Determine the [x, y] coordinate at the center of the cell enclosing the given text.  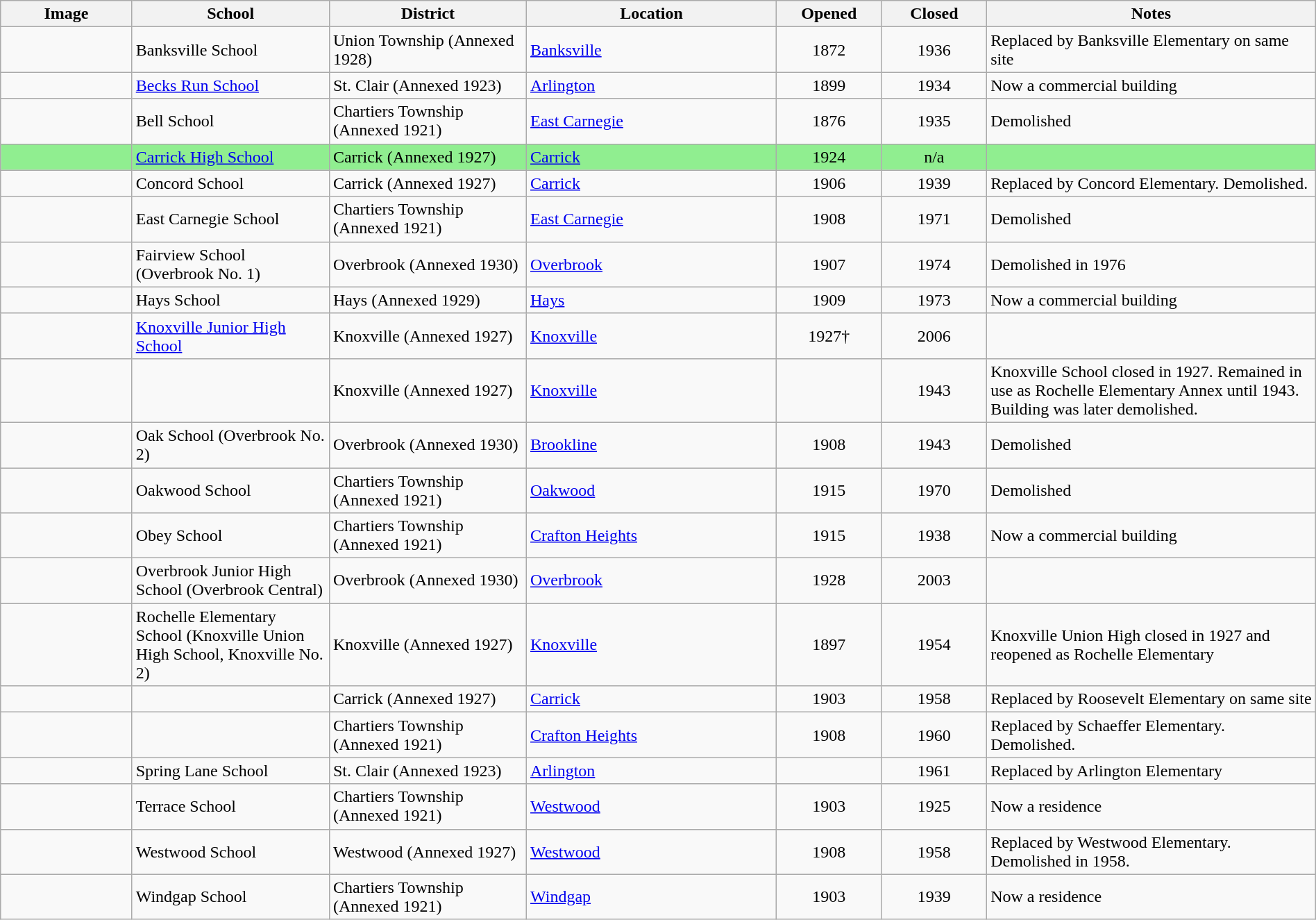
1899 [829, 85]
Knoxville Junior High School [230, 336]
Replaced by Banksville Elementary on same site [1151, 50]
1973 [934, 300]
Overbrook Junior High School (Overbrook Central) [230, 580]
Brookline [652, 444]
Terrace School [230, 807]
Banksville School [230, 50]
1970 [934, 490]
Oakwood School [230, 490]
1907 [829, 264]
Replaced by Concord Elementary. Demolished. [1151, 183]
1924 [829, 157]
Oakwood [652, 490]
Becks Run School [230, 85]
Westwood School [230, 851]
Hays [652, 300]
1897 [829, 644]
Concord School [230, 183]
2003 [934, 580]
1927† [829, 336]
Knoxville Union High closed in 1927 and reopened as Rochelle Elementary [1151, 644]
Windgap School [230, 897]
1954 [934, 644]
1909 [829, 300]
Westwood (Annexed 1927) [428, 851]
1872 [829, 50]
Notes [1151, 14]
1935 [934, 121]
Hays School [230, 300]
Rochelle Elementary School (Knoxville Union High School, Knoxville No. 2) [230, 644]
1906 [829, 183]
n/a [934, 157]
Location [652, 14]
Obey School [230, 536]
Replaced by Arlington Elementary [1151, 771]
1971 [934, 219]
1876 [829, 121]
Demolished in 1976 [1151, 264]
Replaced by Schaeffer Elementary. Demolished. [1151, 735]
Windgap [652, 897]
School [230, 14]
1936 [934, 50]
Closed [934, 14]
Spring Lane School [230, 771]
Replaced by Roosevelt Elementary on same site [1151, 699]
1925 [934, 807]
1928 [829, 580]
1934 [934, 85]
Union Township (Annexed 1928) [428, 50]
Banksville [652, 50]
2006 [934, 336]
Bell School [230, 121]
1938 [934, 536]
1960 [934, 735]
1974 [934, 264]
Knoxville School closed in 1927. Remained in use as Rochelle Elementary Annex until 1943. Building was later demolished. [1151, 390]
District [428, 14]
Hays (Annexed 1929) [428, 300]
Carrick High School [230, 157]
1961 [934, 771]
East Carnegie School [230, 219]
Fairview School (Overbrook No. 1) [230, 264]
Oak School (Overbrook No. 2) [230, 444]
Replaced by Westwood Elementary. Demolished in 1958. [1151, 851]
Image [67, 14]
Opened [829, 14]
